Extract the (X, Y) coordinate from the center of the cell holding the provided text.  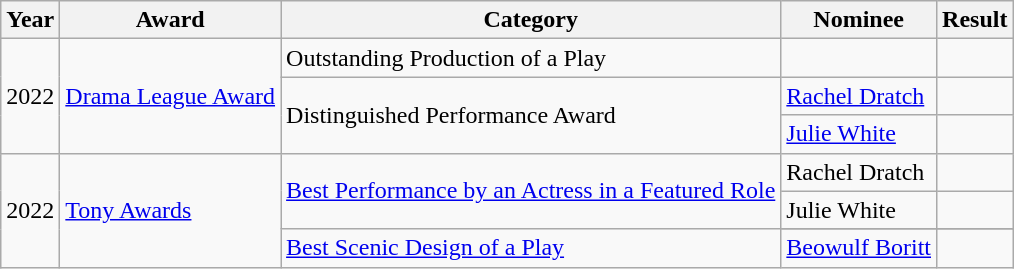
Result (975, 20)
Year (30, 20)
Tony Awards (170, 210)
Nominee (859, 20)
Distinguished Performance Award (531, 115)
Outstanding Production of a Play (531, 58)
Best Scenic Design of a Play (531, 248)
Best Performance by an Actress in a Featured Role (531, 191)
Category (531, 20)
Award (170, 20)
Beowulf Boritt (859, 248)
Drama League Award (170, 96)
